Search for the cell housing the specified text and yield its [X, Y] center coordinate. 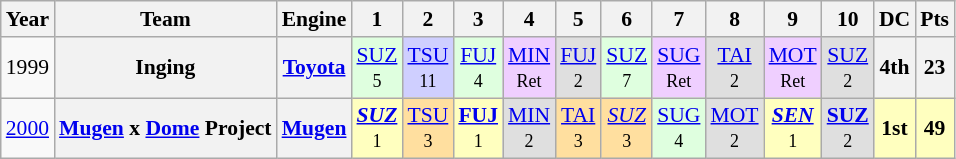
5 [578, 19]
Pts [934, 19]
FUJ4 [478, 68]
SUZ5 [378, 68]
DC [894, 19]
Mugen x Dome Project [166, 128]
1999 [28, 68]
Mugen [314, 128]
MOT2 [734, 128]
SEN1 [793, 128]
Team [166, 19]
4 [529, 19]
SUGRet [678, 68]
49 [934, 128]
MINRet [529, 68]
1 [378, 19]
8 [734, 19]
TSU3 [428, 128]
9 [793, 19]
SUG4 [678, 128]
SUZ7 [626, 68]
6 [626, 19]
1st [894, 128]
2 [428, 19]
3 [478, 19]
TAI3 [578, 128]
2000 [28, 128]
MOTRet [793, 68]
Inging [166, 68]
TAI2 [734, 68]
23 [934, 68]
FUJ1 [478, 128]
MIN2 [529, 128]
4th [894, 68]
FUJ2 [578, 68]
SUZ3 [626, 128]
TSU11 [428, 68]
SUZ1 [378, 128]
Toyota [314, 68]
7 [678, 19]
Engine [314, 19]
Year [28, 19]
10 [848, 19]
